Extract the (X, Y) coordinate from the center of the cell holding the provided text.  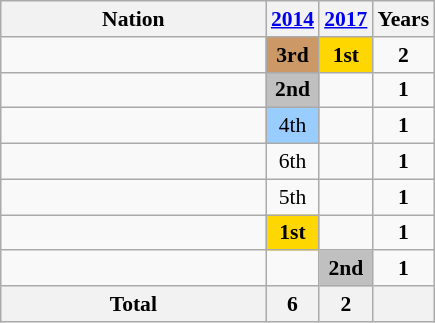
2017 (346, 19)
6th (292, 162)
6 (292, 304)
5th (292, 197)
Nation (134, 19)
2014 (292, 19)
4th (292, 126)
Years (403, 19)
3rd (292, 55)
Total (134, 304)
